Search for the cell housing the specified text and yield its [x, y] center coordinate. 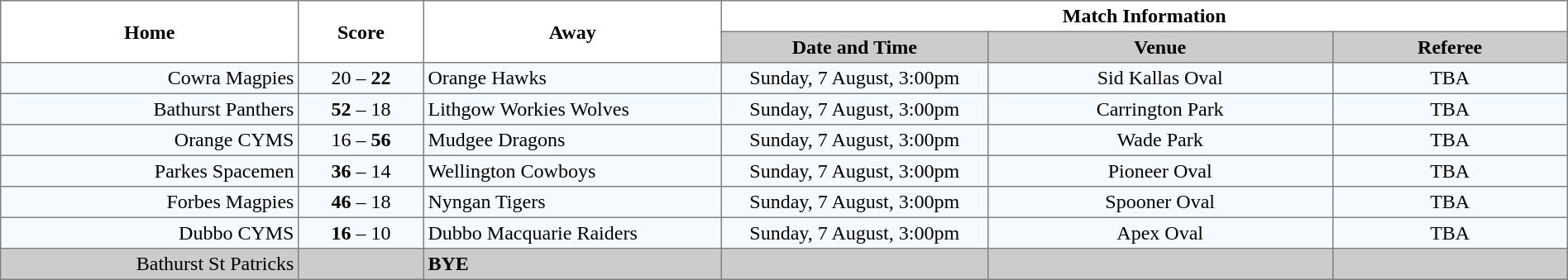
Bathurst Panthers [150, 109]
Match Information [1145, 17]
16 – 10 [361, 233]
16 – 56 [361, 140]
BYE [572, 264]
46 – 18 [361, 202]
Parkes Spacemen [150, 171]
Wellington Cowboys [572, 171]
Cowra Magpies [150, 78]
52 – 18 [361, 109]
Date and Time [854, 47]
Home [150, 31]
Referee [1450, 47]
Bathurst St Patricks [150, 264]
Dubbo Macquarie Raiders [572, 233]
Away [572, 31]
Forbes Magpies [150, 202]
36 – 14 [361, 171]
Orange CYMS [150, 140]
Orange Hawks [572, 78]
Mudgee Dragons [572, 140]
Dubbo CYMS [150, 233]
Pioneer Oval [1159, 171]
Lithgow Workies Wolves [572, 109]
20 – 22 [361, 78]
Nyngan Tigers [572, 202]
Apex Oval [1159, 233]
Sid Kallas Oval [1159, 78]
Score [361, 31]
Wade Park [1159, 140]
Spooner Oval [1159, 202]
Venue [1159, 47]
Carrington Park [1159, 109]
